Pinpoint the cell where the given text exists, returning its (x, y) midpoint coordinate. 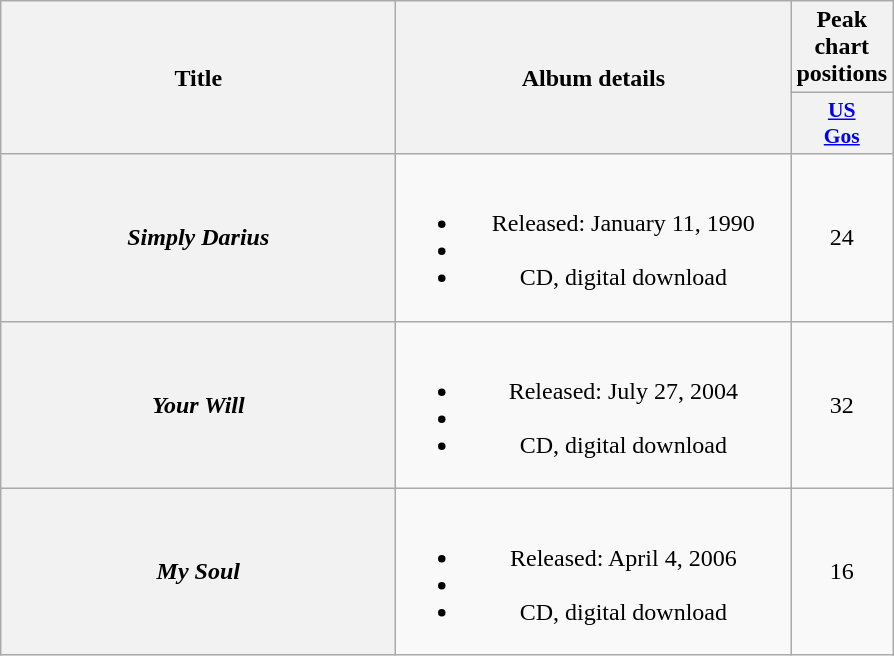
Released: April 4, 2006CD, digital download (594, 572)
Released: July 27, 2004CD, digital download (594, 404)
Peak chart positions (842, 47)
Your Will (198, 404)
Released: January 11, 1990CD, digital download (594, 238)
16 (842, 572)
My Soul (198, 572)
USGos (842, 124)
Album details (594, 78)
24 (842, 238)
Title (198, 78)
Simply Darius (198, 238)
32 (842, 404)
